Provide the (X, Y) coordinate of the cell's center where the given text is located.  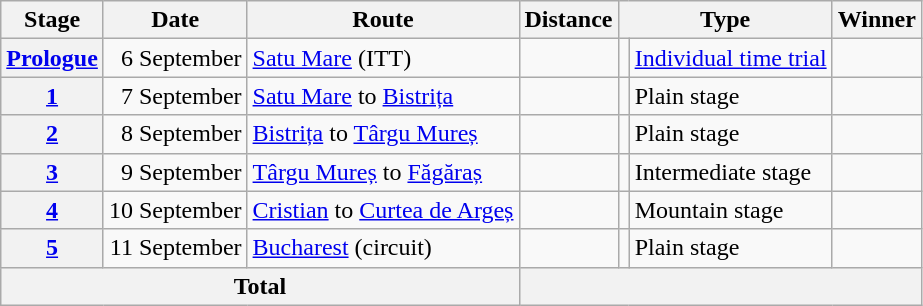
6 September (175, 58)
5 (52, 248)
Stage (52, 20)
Total (260, 286)
3 (52, 172)
Individual time trial (730, 58)
Route (383, 20)
7 September (175, 96)
Satu Mare to Bistrița (383, 96)
Bistrița to Târgu Mureș (383, 134)
Distance (568, 20)
Intermediate stage (730, 172)
9 September (175, 172)
Cristian to Curtea de Argeș (383, 210)
Satu Mare (ITT) (383, 58)
Prologue (52, 58)
2 (52, 134)
10 September (175, 210)
8 September (175, 134)
4 (52, 210)
Mountain stage (730, 210)
1 (52, 96)
Târgu Mureș to Făgăraș (383, 172)
Winner (876, 20)
Date (175, 20)
Type (725, 20)
Bucharest (circuit) (383, 248)
11 September (175, 248)
